Search for the cell housing the specified text and yield its [X, Y] center coordinate. 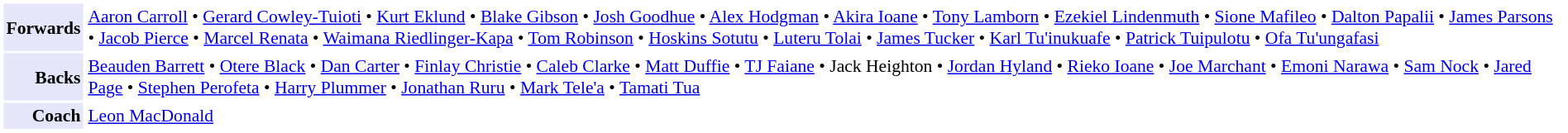
Coach [43, 116]
Backs [43, 76]
Forwards [43, 26]
Leon MacDonald [825, 116]
